Provide the (X, Y) coordinate of the cell's center where the given text is located.  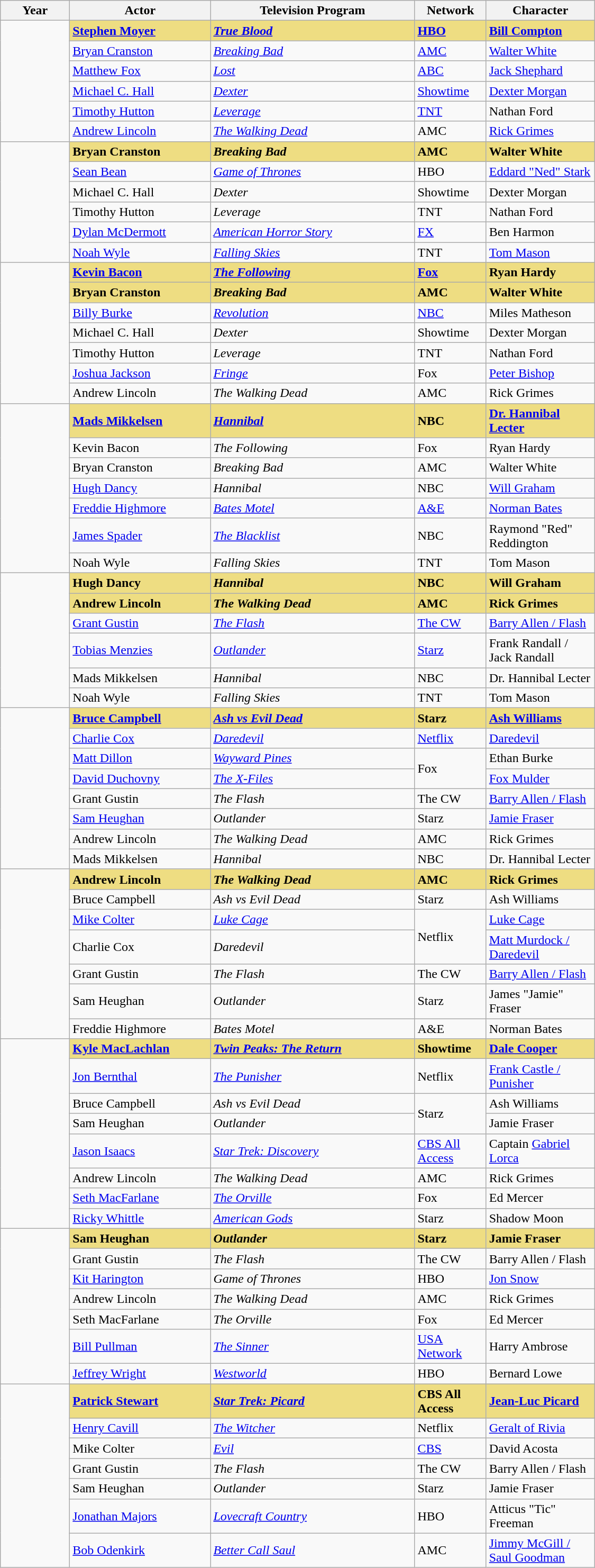
Kit Harington (140, 1279)
Shadow Moon (541, 1218)
Dale Cooper (541, 1049)
Revolution (313, 313)
The Witcher (313, 1428)
David Duchovny (140, 778)
Dylan McDermott (140, 232)
Better Call Saul (313, 1551)
Sean Bean (140, 171)
Billy Burke (140, 313)
Character (541, 11)
Fox Mulder (541, 778)
Star Trek: Discovery (313, 1150)
Twin Peaks: The Return (313, 1049)
Matt Murdock / Daredevil (541, 946)
Bob Odenkirk (140, 1551)
Wayward Pines (313, 758)
Actor (140, 11)
Jon Snow (541, 1279)
Frank Castle / Punisher (541, 1076)
American Gods (313, 1218)
Captain Gabriel Lorca (541, 1150)
American Horror Story (313, 232)
Henry Cavill (140, 1428)
The Sinner (313, 1346)
Jeffrey Wright (140, 1374)
Evil (313, 1448)
Harry Ambrose (541, 1346)
Tobias Menzies (140, 651)
Jean-Luc Picard (541, 1401)
Lost (313, 71)
Joshua Jackson (140, 373)
Jimmy McGill / Saul Goodman (541, 1551)
Geralt of Rivia (541, 1428)
Stephen Moyer (140, 31)
Frank Randall / Jack Randall (541, 651)
Kyle MacLachlan (140, 1049)
Atticus "Tic" Freeman (541, 1516)
Matthew Fox (140, 71)
Bill Pullman (140, 1346)
The Punisher (313, 1076)
Network (451, 11)
The X-Files (313, 778)
The Blacklist (313, 536)
Jon Bernthal (140, 1076)
Star Trek: Picard (313, 1401)
Bill Compton (541, 31)
Miles Matheson (541, 313)
David Acosta (541, 1448)
Lovecraft Country (313, 1516)
Jack Shephard (541, 71)
Ethan Burke (541, 758)
James Spader (140, 536)
Westworld (313, 1374)
Patrick Stewart (140, 1401)
Ben Harmon (541, 232)
CBS (451, 1448)
ABC (451, 71)
USA Network (451, 1346)
Matt Dillon (140, 758)
Peter Bishop (541, 373)
True Blood (313, 31)
Eddard "Ned" Stark (541, 171)
Bernard Lowe (541, 1374)
Raymond "Red" Reddington (541, 536)
FX (451, 232)
Television Program (313, 11)
Jonathan Majors (140, 1516)
Fringe (313, 373)
James "Jamie" Fraser (541, 1001)
Jason Isaacs (140, 1150)
Year (35, 11)
Ricky Whittle (140, 1218)
